For the text-containing cell, return its midpoint in (X, Y) coordinate format. 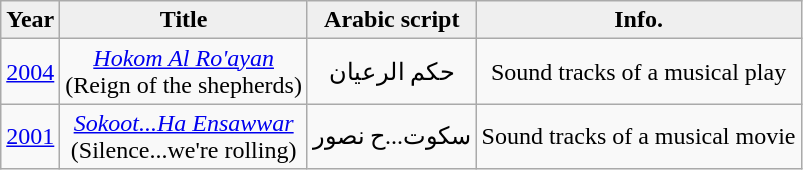
Sound tracks of a musical movie (638, 136)
Sound tracks of a musical play (638, 72)
سكوت...ح نصور (392, 136)
Hokom Al Ro'ayan(Reign of the shepherds) (184, 72)
Title (184, 20)
Sokoot...Ha Ensawwar(Silence...we're rolling) (184, 136)
2001 (30, 136)
Arabic script (392, 20)
2004 (30, 72)
Info. (638, 20)
Year (30, 20)
حكم الرعيان (392, 72)
